Provide the [X, Y] coordinate of the cell's center where the given text is located.  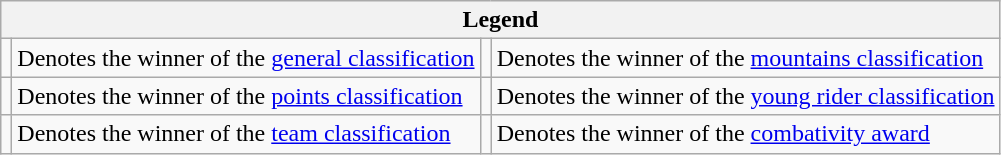
Denotes the winner of the combativity award [746, 134]
Denotes the winner of the team classification [246, 134]
Denotes the winner of the general classification [246, 58]
Denotes the winner of the young rider classification [746, 96]
Denotes the winner of the points classification [246, 96]
Legend [500, 20]
Denotes the winner of the mountains classification [746, 58]
